Detect which cell encompasses the target text, then output its [x, y] center coordinate. 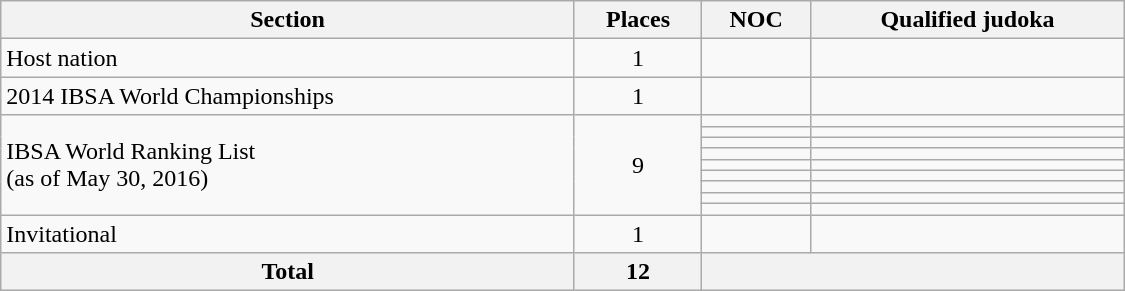
IBSA World Ranking List(as of May 30, 2016) [288, 165]
Host nation [288, 58]
Invitational [288, 233]
Qualified judoka [968, 20]
Places [638, 20]
Total [288, 272]
12 [638, 272]
2014 IBSA World Championships [288, 96]
Section [288, 20]
9 [638, 165]
NOC [756, 20]
